For the text-containing cell, return its midpoint in [x, y] coordinate format. 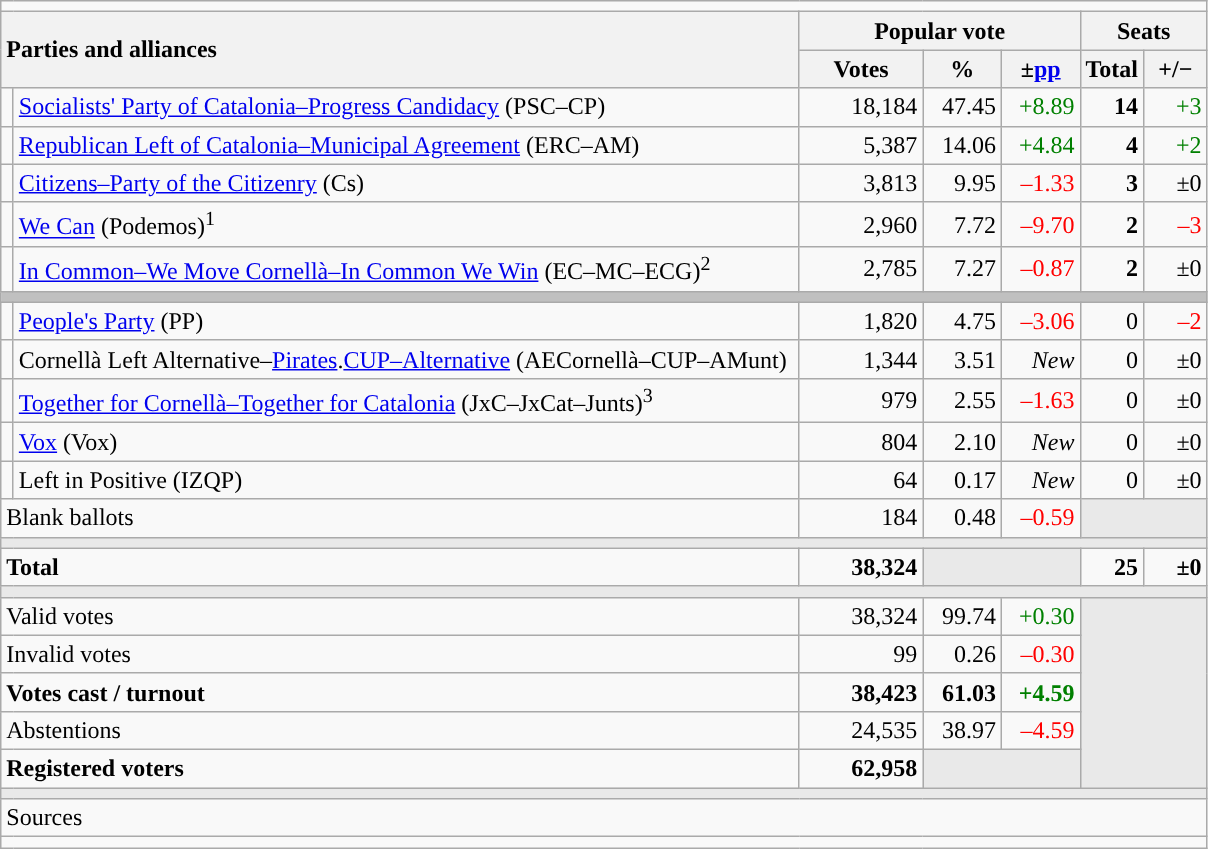
–0.59 [1040, 518]
2.10 [962, 442]
–2 [1176, 321]
3,813 [861, 183]
14.06 [962, 145]
7.27 [962, 270]
62,958 [861, 769]
804 [861, 442]
99.74 [962, 616]
7.72 [962, 224]
4.75 [962, 321]
24,535 [861, 731]
–0.30 [1040, 654]
9.95 [962, 183]
Sources [604, 818]
14 [1112, 107]
% [962, 69]
18,184 [861, 107]
±pp [1040, 69]
–1.63 [1040, 400]
+3 [1176, 107]
Seats [1144, 31]
Registered voters [400, 769]
64 [861, 480]
1,344 [861, 359]
979 [861, 400]
47.45 [962, 107]
+4.59 [1040, 692]
25 [1112, 567]
We Can (Podemos)1 [406, 224]
Republican Left of Catalonia–Municipal Agreement (ERC–AM) [406, 145]
Socialists' Party of Catalonia–Progress Candidacy (PSC–CP) [406, 107]
+8.89 [1040, 107]
4 [1112, 145]
Votes cast / turnout [400, 692]
99 [861, 654]
2,785 [861, 270]
61.03 [962, 692]
5,387 [861, 145]
+4.84 [1040, 145]
38,423 [861, 692]
3.51 [962, 359]
Left in Positive (IZQP) [406, 480]
People's Party (PP) [406, 321]
Vox (Vox) [406, 442]
3 [1112, 183]
–9.70 [1040, 224]
Invalid votes [400, 654]
0.48 [962, 518]
0.26 [962, 654]
Cornellà Left Alternative–Pirates.CUP–Alternative (AECornellà–CUP–AMunt) [406, 359]
–1.33 [1040, 183]
Citizens–Party of the Citizenry (Cs) [406, 183]
Votes [861, 69]
–3 [1176, 224]
Parties and alliances [400, 50]
Valid votes [400, 616]
Blank ballots [400, 518]
–0.87 [1040, 270]
–4.59 [1040, 731]
Popular vote [940, 31]
38.97 [962, 731]
+2 [1176, 145]
+0.30 [1040, 616]
1,820 [861, 321]
184 [861, 518]
–3.06 [1040, 321]
In Common–We Move Cornellà–In Common We Win (EC–MC–ECG)2 [406, 270]
+/− [1176, 69]
Together for Cornellà–Together for Catalonia (JxC–JxCat–Junts)3 [406, 400]
Abstentions [400, 731]
2.55 [962, 400]
0.17 [962, 480]
2,960 [861, 224]
